Pinpoint the cell where the given text exists, returning its (X, Y) midpoint coordinate. 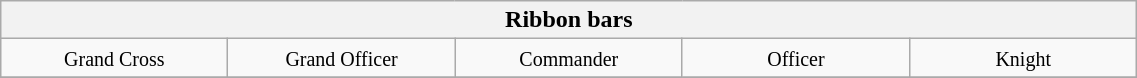
Ribbon bars (569, 20)
Commander (568, 58)
Grand Cross (114, 58)
Knight (1024, 58)
Grand Officer (342, 58)
Officer (796, 58)
